Find where the given text appears and provide that cell's center as (x, y) coordinate. 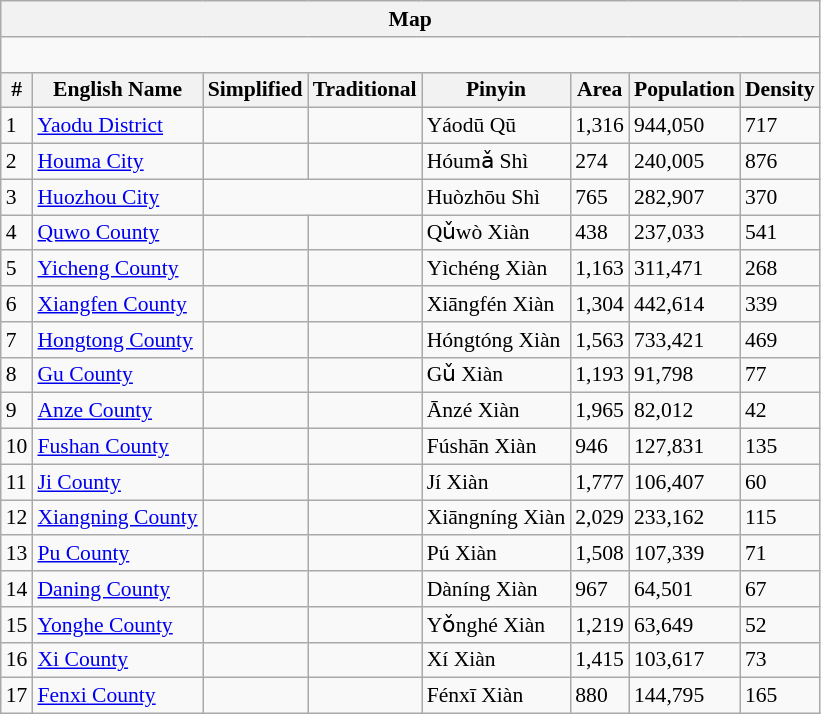
Huozhou City (117, 197)
282,907 (684, 197)
91,798 (684, 375)
Dàníng Xiàn (496, 589)
4 (17, 233)
Fenxi County (117, 696)
Hóngtóng Xiàn (496, 340)
Area (600, 90)
Ānzé Xiàn (496, 411)
17 (17, 696)
Simplified (256, 90)
7 (17, 340)
10 (17, 447)
717 (780, 126)
Yonghe County (117, 625)
English Name (117, 90)
52 (780, 625)
127,831 (684, 447)
13 (17, 554)
Traditional (365, 90)
9 (17, 411)
107,339 (684, 554)
Quwo County (117, 233)
274 (600, 162)
442,614 (684, 304)
Yáodū Qū (496, 126)
469 (780, 340)
Xiāngníng Xiàn (496, 518)
64,501 (684, 589)
Xiāngfén Xiàn (496, 304)
Pú Xiàn (496, 554)
60 (780, 482)
541 (780, 233)
73 (780, 660)
Xí Xiàn (496, 660)
103,617 (684, 660)
Qǔwò Xiàn (496, 233)
71 (780, 554)
Pinyin (496, 90)
240,005 (684, 162)
67 (780, 589)
1,316 (600, 126)
12 (17, 518)
438 (600, 233)
Population (684, 90)
1,163 (600, 269)
8 (17, 375)
Pu County (117, 554)
Hongtong County (117, 340)
233,162 (684, 518)
63,649 (684, 625)
Houma City (117, 162)
Xiangfen County (117, 304)
1,193 (600, 375)
1,508 (600, 554)
1,219 (600, 625)
339 (780, 304)
15 (17, 625)
880 (600, 696)
6 (17, 304)
268 (780, 269)
1 (17, 126)
Yaodu District (117, 126)
77 (780, 375)
Density (780, 90)
3 (17, 197)
Gu County (117, 375)
115 (780, 518)
967 (600, 589)
16 (17, 660)
Fúshān Xiàn (496, 447)
Anze County (117, 411)
Hóumǎ Shì (496, 162)
1,563 (600, 340)
Yìchéng Xiàn (496, 269)
144,795 (684, 696)
106,407 (684, 482)
Xi County (117, 660)
Ji County (117, 482)
Gǔ Xiàn (496, 375)
Yǒnghé Xiàn (496, 625)
5 (17, 269)
165 (780, 696)
311,471 (684, 269)
2,029 (600, 518)
82,012 (684, 411)
944,050 (684, 126)
237,033 (684, 233)
733,421 (684, 340)
1,304 (600, 304)
11 (17, 482)
Jí Xiàn (496, 482)
1,415 (600, 660)
135 (780, 447)
1,965 (600, 411)
Fénxī Xiàn (496, 696)
946 (600, 447)
14 (17, 589)
Fushan County (117, 447)
876 (780, 162)
Map (410, 19)
370 (780, 197)
1,777 (600, 482)
Huòzhōu Shì (496, 197)
# (17, 90)
2 (17, 162)
42 (780, 411)
Yicheng County (117, 269)
Daning County (117, 589)
765 (600, 197)
Xiangning County (117, 518)
